Determine the (x, y) coordinate at the center of the cell enclosing the given text.  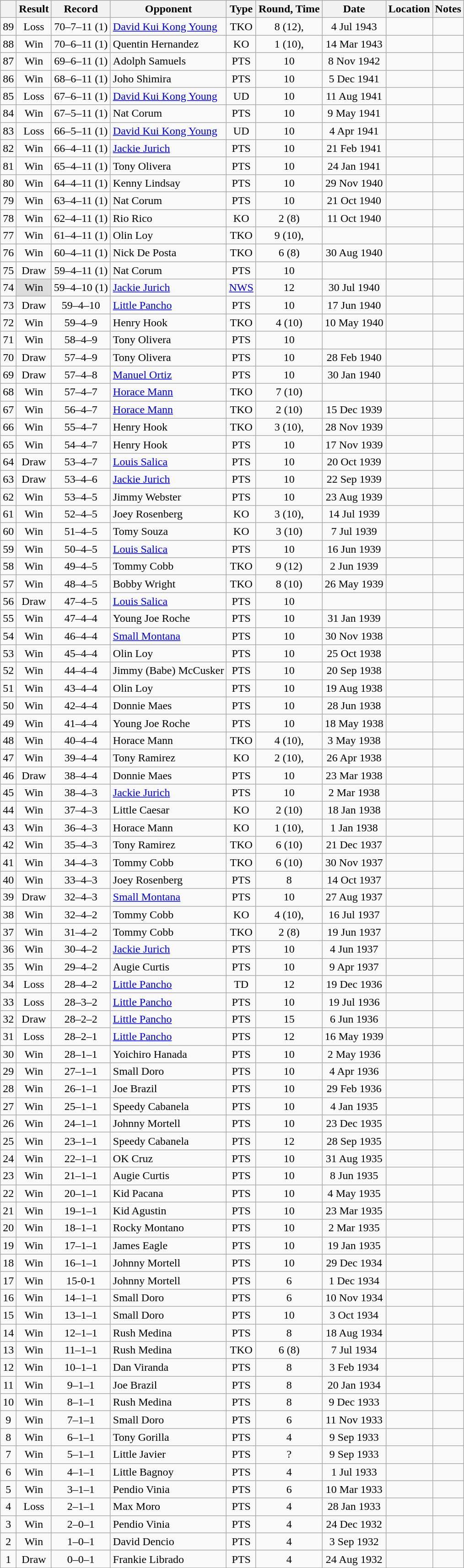
36 (8, 949)
74 (8, 288)
61 (8, 514)
72 (8, 323)
82 (8, 148)
3 May 1938 (354, 740)
4 Jan 1935 (354, 1106)
57–4–7 (81, 392)
Notes (448, 9)
58 (8, 566)
45–4–4 (81, 653)
47 (8, 758)
7 Jul 1934 (354, 1350)
25–1–1 (81, 1106)
Yoichiro Hanada (168, 1054)
89 (8, 27)
49–4–5 (81, 566)
68–6–11 (1) (81, 79)
46–4–4 (81, 636)
40 (8, 880)
48–4–5 (81, 584)
57 (8, 584)
7 (10) (289, 392)
1 Jan 1938 (354, 828)
Kid Agustin (168, 1211)
3 Oct 1934 (354, 1315)
27 Aug 1937 (354, 897)
Location (409, 9)
2–0–1 (81, 1524)
86 (8, 79)
33 (8, 1002)
38–4–3 (81, 793)
62–4–11 (1) (81, 218)
55 (8, 619)
23 Aug 1939 (354, 496)
83 (8, 131)
68 (8, 392)
23 Mar 1935 (354, 1211)
29 Dec 1934 (354, 1263)
10 Mar 1933 (354, 1489)
30 Aug 1940 (354, 253)
20 Jan 1934 (354, 1385)
37 (8, 932)
41 (8, 862)
3 (10) (289, 532)
9 May 1941 (354, 113)
30 (8, 1054)
35 (8, 967)
4 Jul 1943 (354, 27)
12–1–1 (81, 1333)
70–6–11 (1) (81, 44)
28–3–2 (81, 1002)
23–1–1 (81, 1141)
1 (8, 1559)
66–4–11 (1) (81, 148)
43–4–4 (81, 688)
4 Apr 1936 (354, 1072)
4 Jun 1937 (354, 949)
21 (8, 1211)
38 (8, 915)
11 Oct 1940 (354, 218)
28–2–1 (81, 1036)
15 Dec 1939 (354, 410)
3 (8, 1524)
Little Bagnoy (168, 1472)
5 (8, 1489)
16–1–1 (81, 1263)
9 (10), (289, 236)
14 Jul 1939 (354, 514)
60–4–11 (1) (81, 253)
7–1–1 (81, 1420)
65–4–11 (1) (81, 166)
7 (8, 1455)
47–4–5 (81, 601)
31–4–2 (81, 932)
33–4–3 (81, 880)
5 Dec 1941 (354, 79)
58–4–9 (81, 340)
7 Jul 1939 (354, 532)
Record (81, 9)
0–0–1 (81, 1559)
6–1–1 (81, 1437)
Joho Shimira (168, 79)
19 Dec 1936 (354, 984)
Tony Gorilla (168, 1437)
11 (8, 1385)
Frankie Librado (168, 1559)
47–4–4 (81, 619)
52–4–5 (81, 514)
60 (8, 532)
21 Dec 1937 (354, 845)
2 Jun 1939 (354, 566)
14–1–1 (81, 1298)
28 (8, 1089)
51–4–5 (81, 532)
22 (8, 1193)
70–7–11 (1) (81, 27)
67–5–11 (1) (81, 113)
17 (8, 1280)
28–1–1 (81, 1054)
17 Nov 1939 (354, 444)
Max Moro (168, 1507)
64 (8, 462)
Kid Pacana (168, 1193)
32 (8, 1019)
32–4–3 (81, 897)
9 (8, 1420)
Manuel Ortiz (168, 375)
Jimmy (Babe) McCusker (168, 671)
16 May 1939 (354, 1036)
16 Jul 1937 (354, 915)
James Eagle (168, 1245)
59–4–10 (1) (81, 288)
Type (241, 9)
78 (8, 218)
4 (10) (289, 323)
10 May 1940 (354, 323)
Result (34, 9)
31 (8, 1036)
62 (8, 496)
20 (8, 1228)
16 Jun 1939 (354, 549)
31 Jan 1939 (354, 619)
44–4–4 (81, 671)
51 (8, 688)
Kenny Lindsay (168, 183)
28 Sep 1935 (354, 1141)
27–1–1 (81, 1072)
36–4–3 (81, 828)
8 Nov 1942 (354, 61)
41–4–4 (81, 723)
19–1–1 (81, 1211)
25 (8, 1141)
32–4–2 (81, 915)
Dan Viranda (168, 1368)
17 Jun 1940 (354, 305)
85 (8, 96)
24 Jan 1941 (354, 166)
14 (8, 1333)
25 Oct 1938 (354, 653)
Bobby Wright (168, 584)
88 (8, 44)
80 (8, 183)
28 Jan 1933 (354, 1507)
23 Mar 1938 (354, 776)
19 Aug 1938 (354, 688)
81 (8, 166)
4 May 1935 (354, 1193)
50 (8, 706)
18 May 1938 (354, 723)
28–2–2 (81, 1019)
67 (8, 410)
Date (354, 9)
Adolph Samuels (168, 61)
18–1–1 (81, 1228)
19 Jul 1936 (354, 1002)
53 (8, 653)
40–4–4 (81, 740)
21–1–1 (81, 1176)
31 Aug 1935 (354, 1158)
Jimmy Webster (168, 496)
22 Sep 1939 (354, 479)
42–4–4 (81, 706)
59–4–11 (1) (81, 270)
87 (8, 61)
10–1–1 (81, 1368)
39–4–4 (81, 758)
59–4–9 (81, 323)
20 Sep 1938 (354, 671)
20 Oct 1939 (354, 462)
53–4–7 (81, 462)
66–5–11 (1) (81, 131)
57–4–8 (81, 375)
1–0–1 (81, 1541)
73 (8, 305)
6 Jun 1936 (354, 1019)
63–4–11 (1) (81, 200)
1 Dec 1934 (354, 1280)
21 Oct 1940 (354, 200)
David Dencio (168, 1541)
13–1–1 (81, 1315)
1 Jul 1933 (354, 1472)
10 Nov 1934 (354, 1298)
14 Oct 1937 (354, 880)
29 Nov 1940 (354, 183)
13 (8, 1350)
Little Caesar (168, 810)
19 (8, 1245)
76 (8, 253)
NWS (241, 288)
77 (8, 236)
23 Dec 1935 (354, 1124)
69–6–11 (1) (81, 61)
44 (8, 810)
2 (10), (289, 758)
66 (8, 427)
27 (8, 1106)
70 (8, 357)
20–1–1 (81, 1193)
65 (8, 444)
54 (8, 636)
19 Jan 1935 (354, 1245)
18 Jan 1938 (354, 810)
50–4–5 (81, 549)
24–1–1 (81, 1124)
46 (8, 776)
2 (8, 1541)
Little Javier (168, 1455)
30 Nov 1937 (354, 862)
28 Nov 1939 (354, 427)
14 Mar 1943 (354, 44)
26 Apr 1938 (354, 758)
34 (8, 984)
Rio Rico (168, 218)
4 Apr 1941 (354, 131)
39 (8, 897)
2 Mar 1938 (354, 793)
42 (8, 845)
24 (8, 1158)
26 (8, 1124)
28 Feb 1940 (354, 357)
63 (8, 479)
18 Aug 1934 (354, 1333)
35–4–3 (81, 845)
5–1–1 (81, 1455)
38–4–4 (81, 776)
2 May 1936 (354, 1054)
34–4–3 (81, 862)
48 (8, 740)
64–4–11 (1) (81, 183)
16 (8, 1298)
54–4–7 (81, 444)
59–4–10 (81, 305)
Opponent (168, 9)
11–1–1 (81, 1350)
69 (8, 375)
30–4–2 (81, 949)
17–1–1 (81, 1245)
57–4–9 (81, 357)
9 Dec 1933 (354, 1402)
30 Jul 1940 (354, 288)
24 Aug 1932 (354, 1559)
? (289, 1455)
67–6–11 (1) (81, 96)
53–4–6 (81, 479)
29 (8, 1072)
8–1–1 (81, 1402)
52 (8, 671)
18 (8, 1263)
79 (8, 200)
15-0-1 (81, 1280)
56 (8, 601)
8 (12), (289, 27)
Rocky Montano (168, 1228)
3 Feb 1934 (354, 1368)
OK Cruz (168, 1158)
71 (8, 340)
53–4–5 (81, 496)
2 Mar 1935 (354, 1228)
24 Dec 1932 (354, 1524)
61–4–11 (1) (81, 236)
9 (12) (289, 566)
43 (8, 828)
Tomy Souza (168, 532)
30 Nov 1938 (354, 636)
59 (8, 549)
26–1–1 (81, 1089)
8 (10) (289, 584)
37–4–3 (81, 810)
49 (8, 723)
Nick De Posta (168, 253)
3–1–1 (81, 1489)
2–1–1 (81, 1507)
9 Apr 1937 (354, 967)
26 May 1939 (354, 584)
23 (8, 1176)
11 Aug 1941 (354, 96)
56–4–7 (81, 410)
19 Jun 1937 (354, 932)
30 Jan 1940 (354, 375)
21 Feb 1941 (354, 148)
4–1–1 (81, 1472)
45 (8, 793)
84 (8, 113)
9–1–1 (81, 1385)
Round, Time (289, 9)
8 Jun 1935 (354, 1176)
75 (8, 270)
TD (241, 984)
29 Feb 1936 (354, 1089)
28–4–2 (81, 984)
55–4–7 (81, 427)
3 Sep 1932 (354, 1541)
28 Jun 1938 (354, 706)
Quentin Hernandez (168, 44)
11 Nov 1933 (354, 1420)
22–1–1 (81, 1158)
29–4–2 (81, 967)
